For the text-containing cell, return its midpoint in (X, Y) coordinate format. 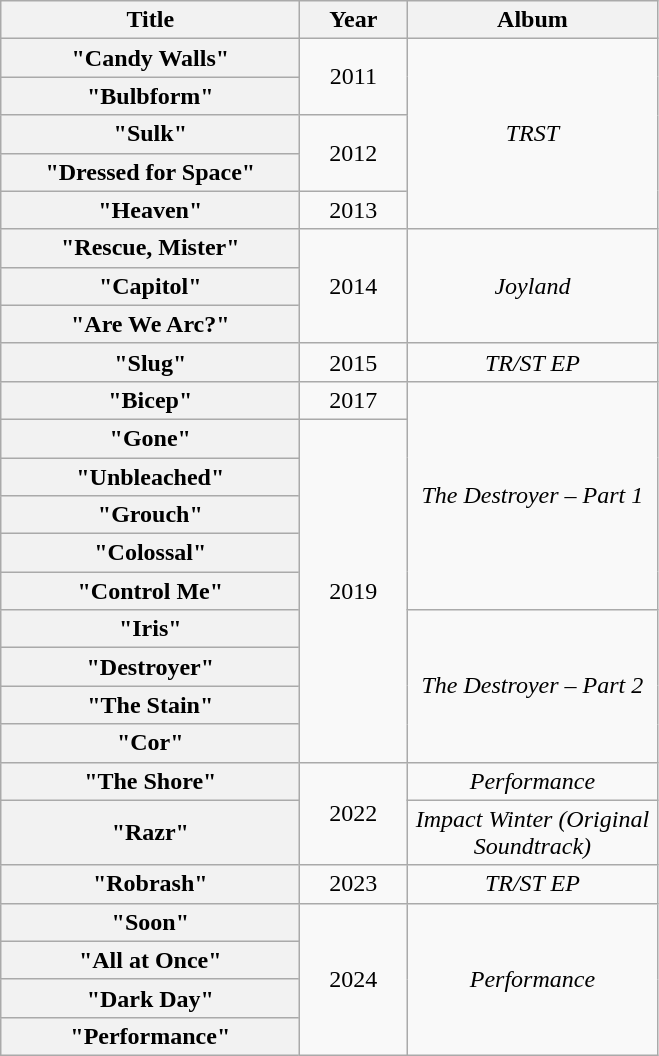
"Bulbform" (150, 96)
"Candy Walls" (150, 58)
"All at Once" (150, 960)
2017 (354, 400)
"The Stain" (150, 705)
Title (150, 20)
2023 (354, 884)
The Destroyer – Part 1 (532, 495)
2019 (354, 590)
2011 (354, 77)
Joyland (532, 286)
Year (354, 20)
"Destroyer" (150, 667)
2013 (354, 210)
"Gone" (150, 438)
"Soon" (150, 922)
The Destroyer – Part 2 (532, 686)
"Are We Arc?" (150, 324)
"Iris" (150, 629)
Impact Winter (Original Soundtrack) (532, 832)
"Dressed for Space" (150, 172)
"Colossal" (150, 553)
"Cor" (150, 743)
2014 (354, 286)
"Unbleached" (150, 477)
TRST (532, 134)
"Performance" (150, 1036)
"Slug" (150, 362)
"Grouch" (150, 515)
"The Shore" (150, 781)
Album (532, 20)
"Control Me" (150, 591)
"Razr" (150, 832)
"Capitol" (150, 286)
"Robrash" (150, 884)
2022 (354, 814)
2024 (354, 979)
"Heaven" (150, 210)
"Sulk" (150, 134)
"Bicep" (150, 400)
2012 (354, 153)
"Dark Day" (150, 998)
2015 (354, 362)
"Rescue, Mister" (150, 248)
